Find where the given text appears and provide that cell's center as (X, Y) coordinate. 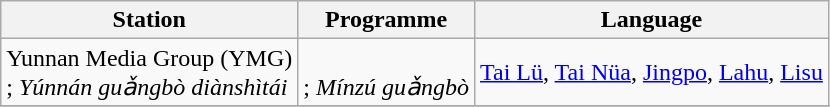
Station (150, 20)
Language (652, 20)
Yunnan Media Group (YMG) ; Yúnnán guǎngbò diànshìtái (150, 72)
; Mínzú guǎngbò (386, 72)
Tai Lü, Tai Nüa, Jingpo, Lahu, Lisu (652, 72)
Programme (386, 20)
